Find where the given text appears and provide that cell's center as (X, Y) coordinate. 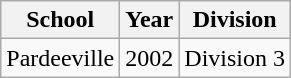
Division 3 (235, 58)
Division (235, 20)
Pardeeville (60, 58)
2002 (150, 58)
School (60, 20)
Year (150, 20)
